Provide the [x, y] coordinate of the cell's center where the given text is located.  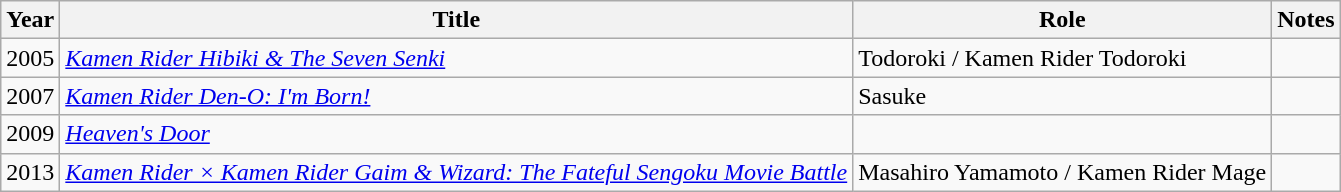
2007 [30, 96]
Sasuke [1062, 96]
Title [456, 20]
Notes [1306, 20]
2005 [30, 58]
2009 [30, 134]
Todoroki / Kamen Rider Todoroki [1062, 58]
2013 [30, 172]
Heaven's Door [456, 134]
Kamen Rider Hibiki & The Seven Senki [456, 58]
Year [30, 20]
Role [1062, 20]
Masahiro Yamamoto / Kamen Rider Mage [1062, 172]
Kamen Rider × Kamen Rider Gaim & Wizard: The Fateful Sengoku Movie Battle [456, 172]
Kamen Rider Den-O: I'm Born! [456, 96]
